Detect which cell encompasses the target text, then output its (X, Y) center coordinate. 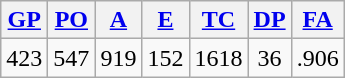
TC (218, 20)
919 (118, 58)
152 (166, 58)
A (118, 20)
PO (72, 20)
E (166, 20)
.906 (318, 58)
DP (270, 20)
547 (72, 58)
1618 (218, 58)
36 (270, 58)
423 (24, 58)
GP (24, 20)
FA (318, 20)
